For the text-containing cell, return its midpoint in [x, y] coordinate format. 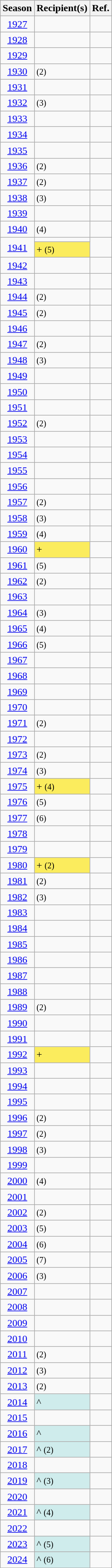
2010 [17, 1339]
1928 [17, 40]
1947 [17, 344]
Season [17, 8]
Ref. [100, 8]
1981 [17, 881]
2017 [17, 1449]
1988 [17, 992]
1927 [17, 24]
(7) [62, 1260]
1969 [17, 691]
1974 [17, 771]
1951 [17, 407]
1963 [17, 597]
1996 [17, 1118]
1968 [17, 676]
1949 [17, 376]
1950 [17, 391]
1971 [17, 723]
1953 [17, 439]
2018 [17, 1465]
1935 [17, 150]
1930 [17, 71]
2000 [17, 1181]
1987 [17, 976]
1999 [17, 1165]
2012 [17, 1370]
2016 [17, 1433]
1940 [17, 229]
2019 [17, 1481]
1970 [17, 707]
1984 [17, 928]
1998 [17, 1149]
1932 [17, 103]
Recipient(s) [62, 8]
1986 [17, 960]
1956 [17, 486]
2007 [17, 1291]
1945 [17, 313]
^ (6) [62, 1560]
+ (4) [62, 786]
1948 [17, 360]
1965 [17, 628]
1962 [17, 581]
2002 [17, 1213]
1975 [17, 786]
1966 [17, 644]
2021 [17, 1512]
1990 [17, 1023]
2001 [17, 1196]
2023 [17, 1544]
1980 [17, 865]
^ (2) [62, 1449]
+ (5) [62, 250]
1994 [17, 1086]
1976 [17, 802]
2011 [17, 1354]
2013 [17, 1386]
1967 [17, 660]
1946 [17, 328]
1944 [17, 297]
1937 [17, 182]
1931 [17, 87]
2005 [17, 1260]
1985 [17, 944]
1997 [17, 1133]
1943 [17, 281]
^ (3) [62, 1481]
1958 [17, 518]
1978 [17, 834]
1942 [17, 265]
2009 [17, 1323]
1992 [17, 1055]
1979 [17, 849]
1982 [17, 897]
1972 [17, 739]
2015 [17, 1417]
1983 [17, 912]
1991 [17, 1039]
1955 [17, 471]
2022 [17, 1528]
1938 [17, 198]
2020 [17, 1497]
1995 [17, 1102]
+ (2) [62, 865]
1977 [17, 818]
1939 [17, 214]
1952 [17, 423]
1936 [17, 166]
1964 [17, 613]
1973 [17, 755]
1941 [17, 247]
1934 [17, 134]
2024 [17, 1560]
2006 [17, 1276]
1993 [17, 1070]
2014 [17, 1402]
1959 [17, 534]
1954 [17, 455]
1961 [17, 565]
1929 [17, 56]
2003 [17, 1228]
1933 [17, 119]
^ (5) [62, 1544]
2008 [17, 1307]
1957 [17, 502]
1960 [17, 549]
2004 [17, 1244]
^ (4) [62, 1512]
1989 [17, 1007]
